For the text-containing cell, return its midpoint in [X, Y] coordinate format. 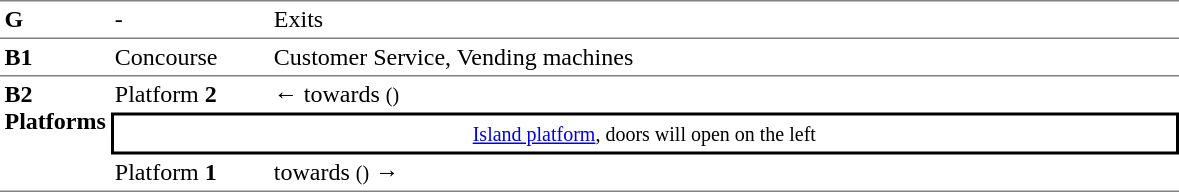
← towards () [724, 94]
- [190, 19]
Platform 2 [190, 94]
Customer Service, Vending machines [724, 58]
Platform 1 [190, 173]
Exits [724, 19]
Island platform, doors will open on the left [644, 133]
B2Platforms [55, 134]
towards () → [724, 173]
G [55, 19]
B1 [55, 58]
Concourse [190, 58]
